Detect which cell encompasses the target text, then output its (X, Y) center coordinate. 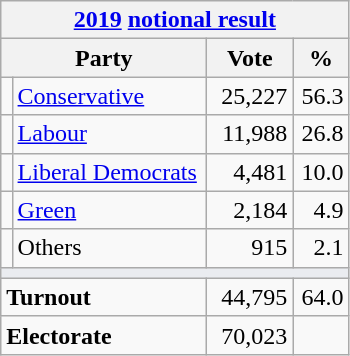
Labour (110, 134)
Conservative (110, 96)
2019 notional result (175, 20)
11,988 (250, 134)
44,795 (250, 297)
Liberal Democrats (110, 172)
2.1 (321, 248)
Others (110, 248)
Vote (250, 58)
Party (104, 58)
% (321, 58)
Green (110, 210)
10.0 (321, 172)
70,023 (250, 335)
64.0 (321, 297)
25,227 (250, 96)
Electorate (104, 335)
4.9 (321, 210)
56.3 (321, 96)
Turnout (104, 297)
26.8 (321, 134)
915 (250, 248)
2,184 (250, 210)
4,481 (250, 172)
